Return (X, Y) of the center of cell containing provided text 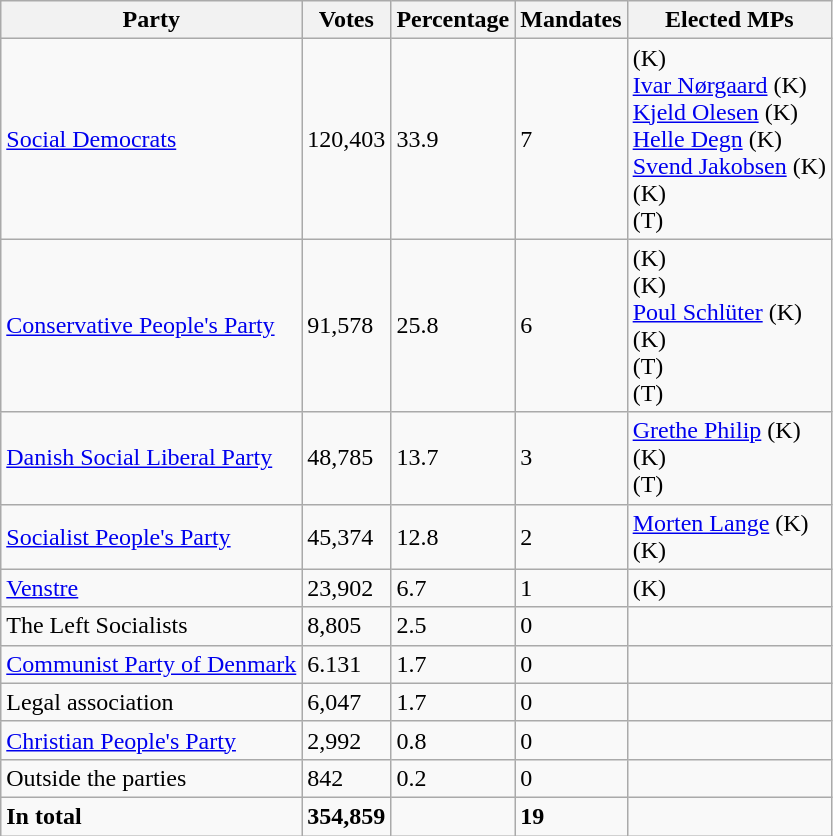
33.9 (453, 139)
Party (152, 20)
Elected MPs (729, 20)
Communist Party of Denmark (152, 664)
(K) (K)Poul Schlüter (K) (K) (T) (T) (729, 326)
Socialist People's Party (152, 536)
6,047 (346, 702)
The Left Socialists (152, 626)
(K)Ivar Nørgaard (K)Kjeld Olesen (K)Helle Degn (K)Svend Jakobsen (K) (K) (T) (729, 139)
45,374 (346, 536)
Legal association (152, 702)
8,805 (346, 626)
0.2 (453, 778)
Mandates (571, 20)
0.8 (453, 740)
2,992 (346, 740)
Votes (346, 20)
2.5 (453, 626)
12.8 (453, 536)
Conservative People's Party (152, 326)
6.7 (453, 588)
842 (346, 778)
3 (571, 458)
Percentage (453, 20)
In total (152, 816)
Social Democrats (152, 139)
7 (571, 139)
6.131 (346, 664)
Morten Lange (K) (K) (729, 536)
25.8 (453, 326)
19 (571, 816)
2 (571, 536)
1 (571, 588)
(K) (729, 588)
Danish Social Liberal Party (152, 458)
91,578 (346, 326)
48,785 (346, 458)
Grethe Philip (K) (K) (T) (729, 458)
13.7 (453, 458)
120,403 (346, 139)
Venstre (152, 588)
23,902 (346, 588)
Christian People's Party (152, 740)
354,859 (346, 816)
6 (571, 326)
Outside the parties (152, 778)
